Capture the cell that displays the provided text and extract its (x, y) central coordinate. 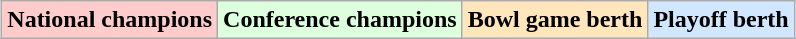
Conference champions (340, 20)
Playoff berth (721, 20)
Bowl game berth (555, 20)
National champions (110, 20)
